From the cell containing the given text, extract its center point as (x, y) coordinate. 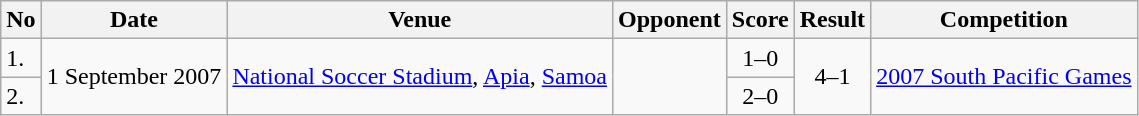
Opponent (670, 20)
Result (832, 20)
Date (134, 20)
National Soccer Stadium, Apia, Samoa (420, 77)
4–1 (832, 77)
2007 South Pacific Games (1004, 77)
Competition (1004, 20)
1. (21, 58)
Score (760, 20)
2–0 (760, 96)
Venue (420, 20)
1–0 (760, 58)
2. (21, 96)
1 September 2007 (134, 77)
No (21, 20)
